Capture the cell that displays the provided text and extract its [x, y] central coordinate. 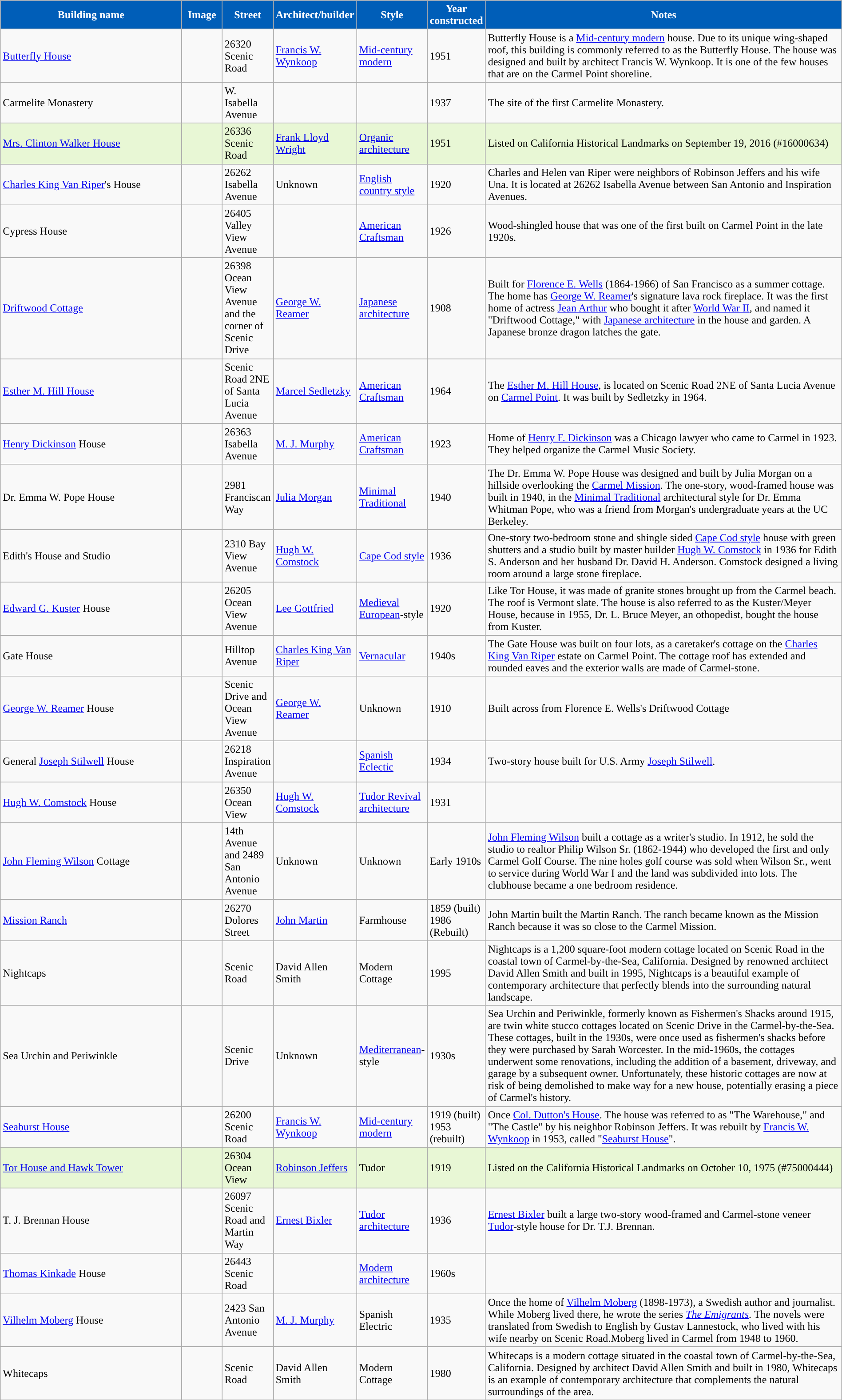
Charles King Van Riper [315, 656]
1930s [457, 1056]
Year constructed [457, 15]
Thomas Kinkade House [91, 1273]
Frank Lloyd Wright [315, 144]
Robinson Jeffers [315, 1168]
Seaburst House [91, 1127]
1934 [457, 762]
26320 Scenic Road [248, 56]
1919 [457, 1168]
Charles King Van Riper's House [91, 184]
Nightcaps [91, 973]
26097 Scenic Road and Martin Way [248, 1221]
Listed on California Historical Landmarks on September 19, 2016 (#16000634) [663, 144]
Butterfly House [91, 56]
1908 [457, 308]
The site of the first Carmelite Monastery. [663, 103]
John Martin [315, 920]
Two-story house built for U.S. Army Joseph Stilwell. [663, 762]
26405 Valley View Avenue [248, 231]
1859 (built) 1986 (Rebuilt) [457, 920]
1937 [457, 103]
Mediterranean-style [392, 1056]
W. Isabella Avenue [248, 103]
26262 Isabella Avenue [248, 184]
Scenic Drive and Ocean View Avenue [248, 709]
Built across from Florence E. Wells's Driftwood Cottage [663, 709]
Street [248, 15]
Medieval European-style [392, 609]
Carmelite Monastery [91, 103]
Henry Dickinson House [91, 444]
Scenic Road 2NE of Santa Lucia Avenue [248, 391]
Wood-shingled house that was one of the first built on Carmel Point in the late 1920s. [663, 231]
Lee Gottfried [315, 609]
Tudor architecture [392, 1221]
2981 Franciscan Way [248, 497]
Listed on the California Historical Landmarks on October 10, 1975 (#75000444) [663, 1168]
T. J. Brennan House [91, 1221]
Minimal Traditional [392, 497]
1995 [457, 973]
John Fleming Wilson Cottage [91, 861]
1923 [457, 444]
Edward G. Kuster House [91, 609]
26363 Isabella Avenue [248, 444]
Building name [91, 15]
Home of Henry F. Dickinson was a Chicago lawyer who came to Carmel in 1923. They helped organize the Carmel Music Society. [663, 444]
Scenic Drive [248, 1056]
Modern architecture [392, 1273]
26398 Ocean View Avenue and the corner of Scenic Drive [248, 308]
John Martin built the Martin Ranch. The ranch became known as the Mission Ranch because it was so close to the Carmel Mission. [663, 920]
Mission Ranch [91, 920]
Marcel Sedletzky [315, 391]
George W. Reamer House [91, 709]
26218 Inspiration Avenue [248, 762]
Vernacular [392, 656]
Image [202, 15]
2310 Bay View Avenue [248, 555]
Tudor [392, 1168]
Gate House [91, 656]
2423 San Antonio Avenue [248, 1320]
Edith's House and Studio [91, 555]
Farmhouse [392, 920]
Organic architecture [392, 144]
Esther M. Hill House [91, 391]
14th Avenue and 2489 San Antonio Avenue [248, 861]
1960s [457, 1273]
English country style [392, 184]
The Esther M. Hill House, is located on Scenic Road 2NE of Santa Lucia Avenue on Carmel Point. It was built by Sedletzky in 1964. [663, 391]
26304 Ocean View [248, 1168]
26336 Scenic Road [248, 144]
Notes [663, 15]
Mrs. Clinton Walker House [91, 144]
Ernest Bixler [315, 1221]
Driftwood Cottage [91, 308]
Architect/builder [315, 15]
Spanish Electric [392, 1320]
1980 [457, 1373]
Spanish Eclectic [392, 762]
26443 Scenic Road [248, 1273]
1940 [457, 497]
Hugh W. Comstock House [91, 802]
Cypress House [91, 231]
Cape Cod style [392, 555]
1935 [457, 1320]
1964 [457, 391]
1919 (built)1953 (rebuilt) [457, 1127]
Japanese architecture [392, 308]
26270 Dolores Street [248, 920]
Tudor Revival architecture [392, 802]
26200 Scenic Road [248, 1127]
Vilhelm Moberg House [91, 1320]
Early 1910s [457, 861]
Hilltop Avenue [248, 656]
1926 [457, 231]
Julia Morgan [315, 497]
General Joseph Stilwell House [91, 762]
Tor House and Hawk Tower [91, 1168]
1931 [457, 802]
1940s [457, 656]
1910 [457, 709]
Style [392, 15]
26350 Ocean View [248, 802]
Dr. Emma W. Pope House [91, 497]
Sea Urchin and Periwinkle [91, 1056]
Whitecaps [91, 1373]
Ernest Bixler built a large two-story wood-framed and Carmel-stone veneer Tudor-style house for Dr. T.J. Brennan. [663, 1221]
26205 Ocean View Avenue [248, 609]
